Output the [x, y] coordinate of the center of the cell containing the given text.  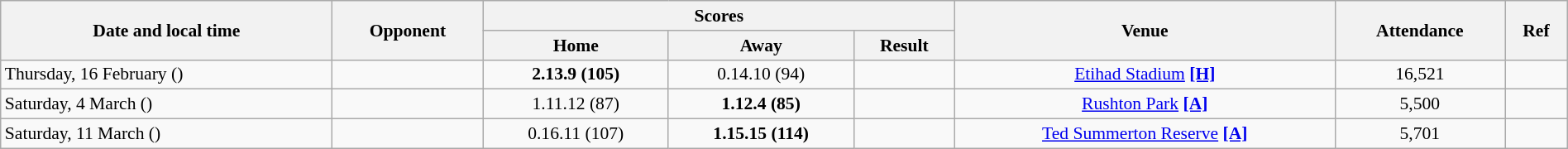
0.14.10 (94) [761, 74]
Scores [719, 16]
2.13.9 (105) [576, 74]
1.15.15 (114) [761, 134]
Rushton Park [A] [1145, 104]
Etihad Stadium [H] [1145, 74]
Home [576, 46]
Venue [1145, 30]
16,521 [1420, 74]
Ref [1537, 30]
1.11.12 (87) [576, 104]
Opponent [408, 30]
Away [761, 46]
5,701 [1420, 134]
Date and local time [167, 30]
Ted Summerton Reserve [A] [1145, 134]
Saturday, 11 March () [167, 134]
1.12.4 (85) [761, 104]
Attendance [1420, 30]
5,500 [1420, 104]
Thursday, 16 February () [167, 74]
0.16.11 (107) [576, 134]
Result [904, 46]
Saturday, 4 March () [167, 104]
